Pinpoint the cell where the given text exists, returning its (x, y) midpoint coordinate. 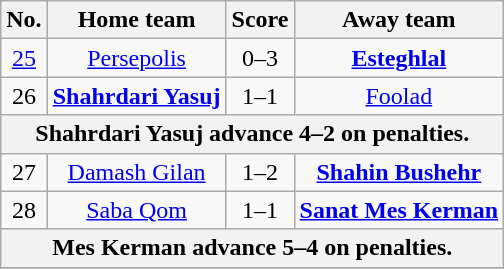
Saba Qom (136, 210)
Persepolis (136, 58)
25 (24, 58)
Shahin Bushehr (399, 172)
Shahrdari Yasuj advance 4–2 on penalties. (252, 134)
Foolad (399, 96)
Sanat Mes Kerman (399, 210)
No. (24, 20)
0–3 (260, 58)
Damash Gilan (136, 172)
Score (260, 20)
26 (24, 96)
Away team (399, 20)
1–2 (260, 172)
Mes Kerman advance 5–4 on penalties. (252, 248)
Shahrdari Yasuj (136, 96)
Esteghlal (399, 58)
27 (24, 172)
28 (24, 210)
Home team (136, 20)
